Find where the given text appears and provide that cell's center as (X, Y) coordinate. 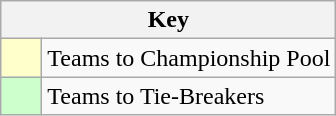
Teams to Tie-Breakers (189, 96)
Teams to Championship Pool (189, 58)
Key (168, 20)
